Detect which cell encompasses the target text, then output its [x, y] center coordinate. 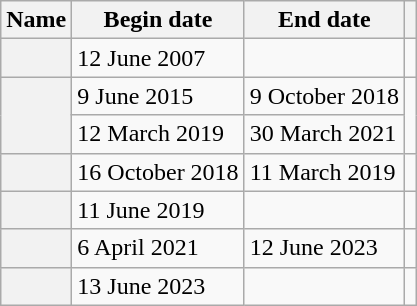
Name [36, 20]
11 March 2019 [324, 172]
16 October 2018 [158, 172]
12 June 2023 [324, 248]
End date [324, 20]
9 October 2018 [324, 96]
9 June 2015 [158, 96]
Begin date [158, 20]
30 March 2021 [324, 134]
11 June 2019 [158, 210]
13 June 2023 [158, 286]
12 March 2019 [158, 134]
6 April 2021 [158, 248]
12 June 2007 [158, 58]
